Provide the (X, Y) coordinate of the cell's center where the given text is located.  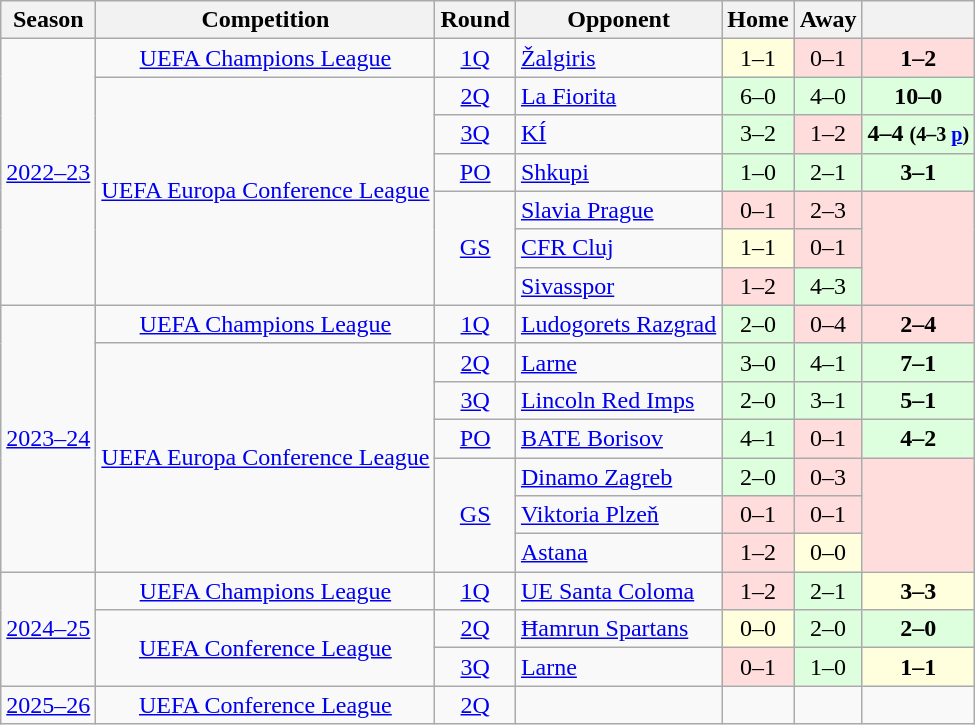
Home (758, 20)
Shkupi (618, 172)
2–4 (918, 324)
BATE Borisov (618, 438)
7–1 (918, 362)
0–3 (828, 477)
2–3 (828, 210)
Opponent (618, 20)
2023–24 (48, 438)
4–2 (918, 438)
2025–26 (48, 705)
3–0 (758, 362)
Ħamrun Spartans (618, 629)
Astana (618, 553)
0–4 (828, 324)
Ludogorets Razgrad (618, 324)
5–1 (918, 400)
Away (828, 20)
Lincoln Red Imps (618, 400)
Round (475, 20)
6–0 (758, 96)
4–3 (828, 286)
UE Santa Coloma (618, 591)
CFR Cluj (618, 248)
2022–23 (48, 172)
Season (48, 20)
10–0 (918, 96)
3–2 (758, 134)
Viktoria Plzeň (618, 515)
Competition (266, 20)
Sivasspor (618, 286)
Dinamo Zagreb (618, 477)
Žalgiris (618, 58)
4–0 (828, 96)
3–3 (918, 591)
2024–25 (48, 629)
KÍ (618, 134)
La Fiorita (618, 96)
4–4 (4–3 p) (918, 134)
Slavia Prague (618, 210)
